Pinpoint the cell where the given text exists, returning its (X, Y) midpoint coordinate. 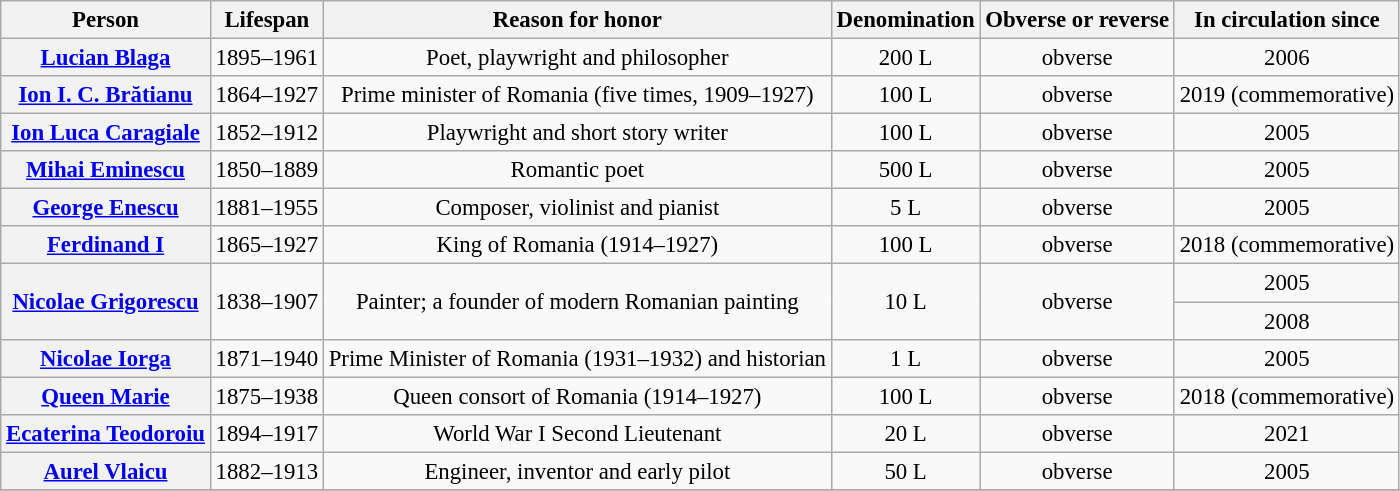
Ion Luca Caragiale (106, 133)
1895–1961 (266, 58)
1850–1889 (266, 170)
Queen consort of Romania (1914–1927) (577, 396)
World War I Second Lieutenant (577, 433)
5 L (906, 208)
1852–1912 (266, 133)
Romantic poet (577, 170)
50 L (906, 471)
Nicolae Iorga (106, 358)
1881–1955 (266, 208)
George Enescu (106, 208)
1875–1938 (266, 396)
Prime Minister of Romania (1931–1932) and historian (577, 358)
200 L (906, 58)
1838–1907 (266, 302)
Nicolae Grigorescu (106, 302)
2008 (1286, 321)
2006 (1286, 58)
Person (106, 20)
Lifespan (266, 20)
Denomination (906, 20)
1 L (906, 358)
Ferdinand I (106, 245)
In circulation since (1286, 20)
2021 (1286, 433)
King of Romania (1914–1927) (577, 245)
1882–1913 (266, 471)
10 L (906, 302)
Aurel Vlaicu (106, 471)
Poet, playwright and philosopher (577, 58)
2019 (commemorative) (1286, 95)
Reason for honor (577, 20)
Prime minister of Romania (five times, 1909–1927) (577, 95)
Playwright and short story writer (577, 133)
1864–1927 (266, 95)
Lucian Blaga (106, 58)
1871–1940 (266, 358)
Engineer, inventor and early pilot (577, 471)
1865–1927 (266, 245)
Painter; a founder of modern Romanian painting (577, 302)
Mihai Eminescu (106, 170)
500 L (906, 170)
Obverse or reverse (1077, 20)
Composer, violinist and pianist (577, 208)
1894–1917 (266, 433)
Queen Marie (106, 396)
Ion I. C. Brătianu (106, 95)
Ecaterina Teodoroiu (106, 433)
20 L (906, 433)
